Locate the cell with the specified text and output its (x, y) center coordinate. 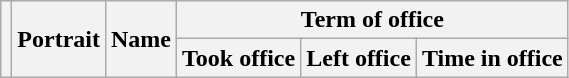
Portrait (59, 39)
Took office (239, 58)
Name (140, 39)
Term of office (373, 20)
Left office (359, 58)
Time in office (492, 58)
